Provide the (X, Y) coordinate of the cell's center where the given text is located.  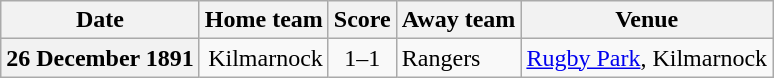
Away team (458, 20)
1–1 (362, 58)
26 December 1891 (100, 58)
Date (100, 20)
Rangers (458, 58)
Venue (647, 20)
Score (362, 20)
Rugby Park, Kilmarnock (647, 58)
Kilmarnock (264, 58)
Home team (264, 20)
